Locate the cell with the specified text and output its (X, Y) center coordinate. 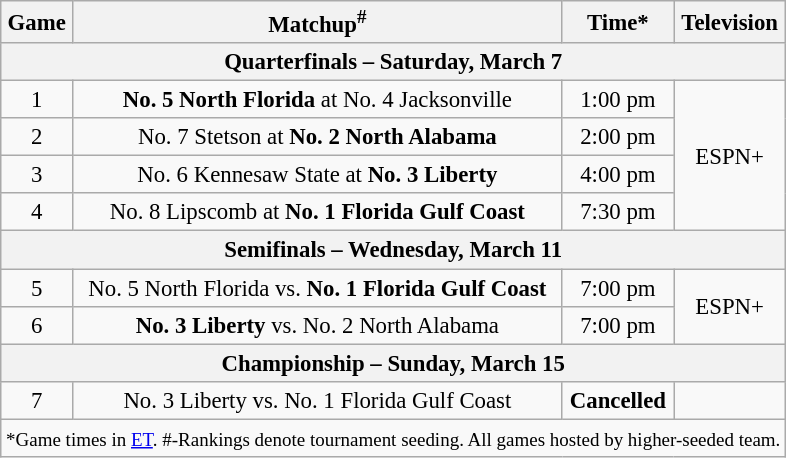
7 (37, 400)
No. 6 Kennesaw State at No. 3 Liberty (318, 175)
7:30 pm (618, 213)
6 (37, 325)
No. 7 Stetson at No. 2 North Alabama (318, 137)
Time* (618, 22)
2 (37, 137)
5 (37, 288)
No. 3 Liberty vs. No. 1 Florida Gulf Coast (318, 400)
No. 5 North Florida at No. 4 Jacksonville (318, 100)
*Game times in ET. #-Rankings denote tournament seeding. All games hosted by higher-seeded team. (394, 438)
3 (37, 175)
1:00 pm (618, 100)
No. 5 North Florida vs. No. 1 Florida Gulf Coast (318, 288)
Cancelled (618, 400)
Championship – Sunday, March 15 (394, 363)
Matchup# (318, 22)
Quarterfinals – Saturday, March 7 (394, 62)
1 (37, 100)
Semifinals – Wednesday, March 11 (394, 250)
No. 3 Liberty vs. No. 2 North Alabama (318, 325)
Game (37, 22)
2:00 pm (618, 137)
No. 8 Lipscomb at No. 1 Florida Gulf Coast (318, 213)
4:00 pm (618, 175)
4 (37, 213)
Television (730, 22)
